Detect which cell encompasses the target text, then output its (X, Y) center coordinate. 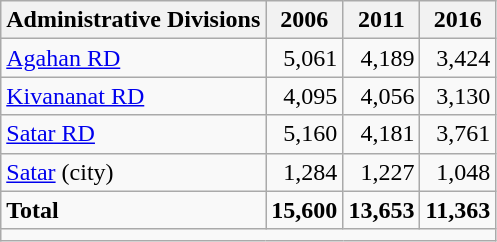
3,761 (458, 134)
Administrative Divisions (134, 20)
2006 (304, 20)
11,363 (458, 210)
2016 (458, 20)
Kivananat RD (134, 96)
4,056 (382, 96)
2011 (382, 20)
3,424 (458, 58)
Agahan RD (134, 58)
3,130 (458, 96)
4,095 (304, 96)
13,653 (382, 210)
15,600 (304, 210)
Satar (city) (134, 172)
5,061 (304, 58)
5,160 (304, 134)
1,048 (458, 172)
1,227 (382, 172)
4,189 (382, 58)
4,181 (382, 134)
1,284 (304, 172)
Total (134, 210)
Satar RD (134, 134)
